Extract the [x, y] coordinate from the center of the cell holding the provided text.  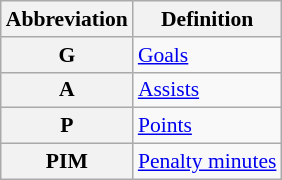
Definition [208, 19]
Abbreviation [67, 19]
PIM [67, 162]
Points [208, 126]
Penalty minutes [208, 162]
A [67, 90]
Goals [208, 55]
Assists [208, 90]
P [67, 126]
G [67, 55]
